Extract the (x, y) coordinate from the center of the cell holding the provided text.  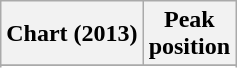
Peakposition (189, 34)
Chart (2013) (72, 34)
